Find where the given text appears and provide that cell's center as [x, y] coordinate. 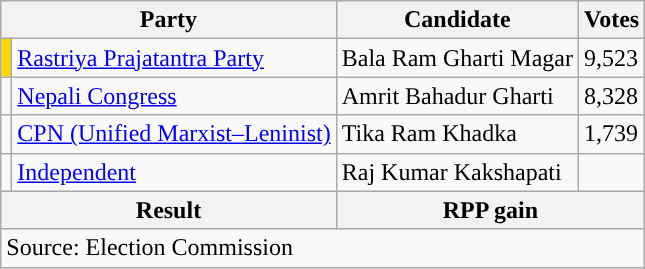
Candidate [457, 20]
Nepali Congress [174, 96]
9,523 [612, 58]
1,739 [612, 134]
Result [168, 210]
RPP gain [490, 210]
8,328 [612, 96]
Votes [612, 20]
Tika Ram Khadka [457, 134]
Rastriya Prajatantra Party [174, 58]
Bala Ram Gharti Magar [457, 58]
Independent [174, 172]
CPN (Unified Marxist–Leninist) [174, 134]
Raj Kumar Kakshapati [457, 172]
Party [168, 20]
Source: Election Commission [323, 248]
Amrit Bahadur Gharti [457, 96]
